Locate the cell with the specified text and output its (x, y) center coordinate. 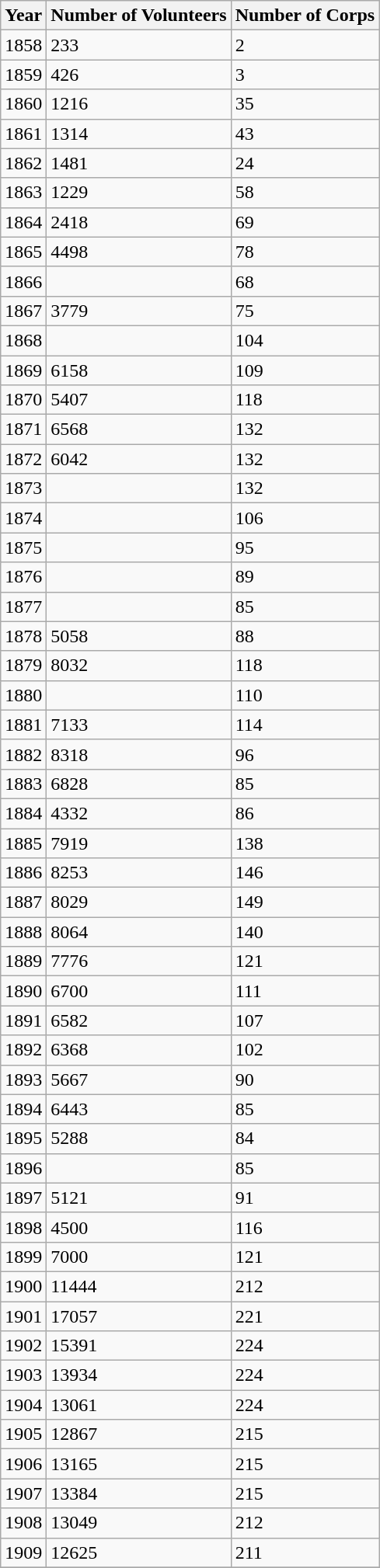
1894 (23, 1109)
1881 (23, 725)
6582 (138, 1020)
35 (305, 104)
4500 (138, 1227)
7000 (138, 1257)
5121 (138, 1198)
1897 (23, 1198)
1875 (23, 548)
6828 (138, 784)
91 (305, 1198)
6158 (138, 370)
84 (305, 1139)
1905 (23, 1434)
13061 (138, 1405)
1893 (23, 1080)
1877 (23, 607)
89 (305, 577)
24 (305, 163)
86 (305, 813)
6368 (138, 1050)
7919 (138, 843)
138 (305, 843)
1858 (23, 45)
1216 (138, 104)
17057 (138, 1316)
7776 (138, 961)
1885 (23, 843)
1869 (23, 370)
5667 (138, 1080)
116 (305, 1227)
1867 (23, 311)
146 (305, 873)
1481 (138, 163)
13934 (138, 1375)
1892 (23, 1050)
1900 (23, 1286)
1896 (23, 1168)
4498 (138, 252)
6568 (138, 429)
12867 (138, 1434)
106 (305, 518)
114 (305, 725)
1872 (23, 459)
1908 (23, 1523)
1887 (23, 902)
1891 (23, 1020)
1888 (23, 932)
58 (305, 193)
1901 (23, 1316)
43 (305, 134)
6700 (138, 991)
111 (305, 991)
1860 (23, 104)
1895 (23, 1139)
140 (305, 932)
3 (305, 75)
88 (305, 636)
1878 (23, 636)
6443 (138, 1109)
1868 (23, 340)
68 (305, 281)
211 (305, 1552)
8318 (138, 754)
1883 (23, 784)
2418 (138, 222)
1890 (23, 991)
1902 (23, 1346)
1880 (23, 695)
7133 (138, 725)
1862 (23, 163)
1876 (23, 577)
1873 (23, 488)
13049 (138, 1523)
1879 (23, 666)
4332 (138, 813)
15391 (138, 1346)
1904 (23, 1405)
107 (305, 1020)
Number of Volunteers (138, 16)
3779 (138, 311)
69 (305, 222)
1886 (23, 873)
1870 (23, 400)
78 (305, 252)
1859 (23, 75)
1906 (23, 1464)
1907 (23, 1493)
1898 (23, 1227)
Number of Corps (305, 16)
1871 (23, 429)
75 (305, 311)
1889 (23, 961)
1229 (138, 193)
8064 (138, 932)
221 (305, 1316)
1866 (23, 281)
5288 (138, 1139)
1882 (23, 754)
12625 (138, 1552)
8029 (138, 902)
5407 (138, 400)
1864 (23, 222)
1903 (23, 1375)
426 (138, 75)
1874 (23, 518)
1909 (23, 1552)
233 (138, 45)
90 (305, 1080)
8253 (138, 873)
1884 (23, 813)
1861 (23, 134)
11444 (138, 1286)
1863 (23, 193)
1314 (138, 134)
8032 (138, 666)
102 (305, 1050)
13384 (138, 1493)
104 (305, 340)
1865 (23, 252)
95 (305, 548)
110 (305, 695)
2 (305, 45)
96 (305, 754)
109 (305, 370)
13165 (138, 1464)
Year (23, 16)
6042 (138, 459)
149 (305, 902)
1899 (23, 1257)
5058 (138, 636)
